Identify which cell holds the provided text, then report its [x, y] central coordinate. 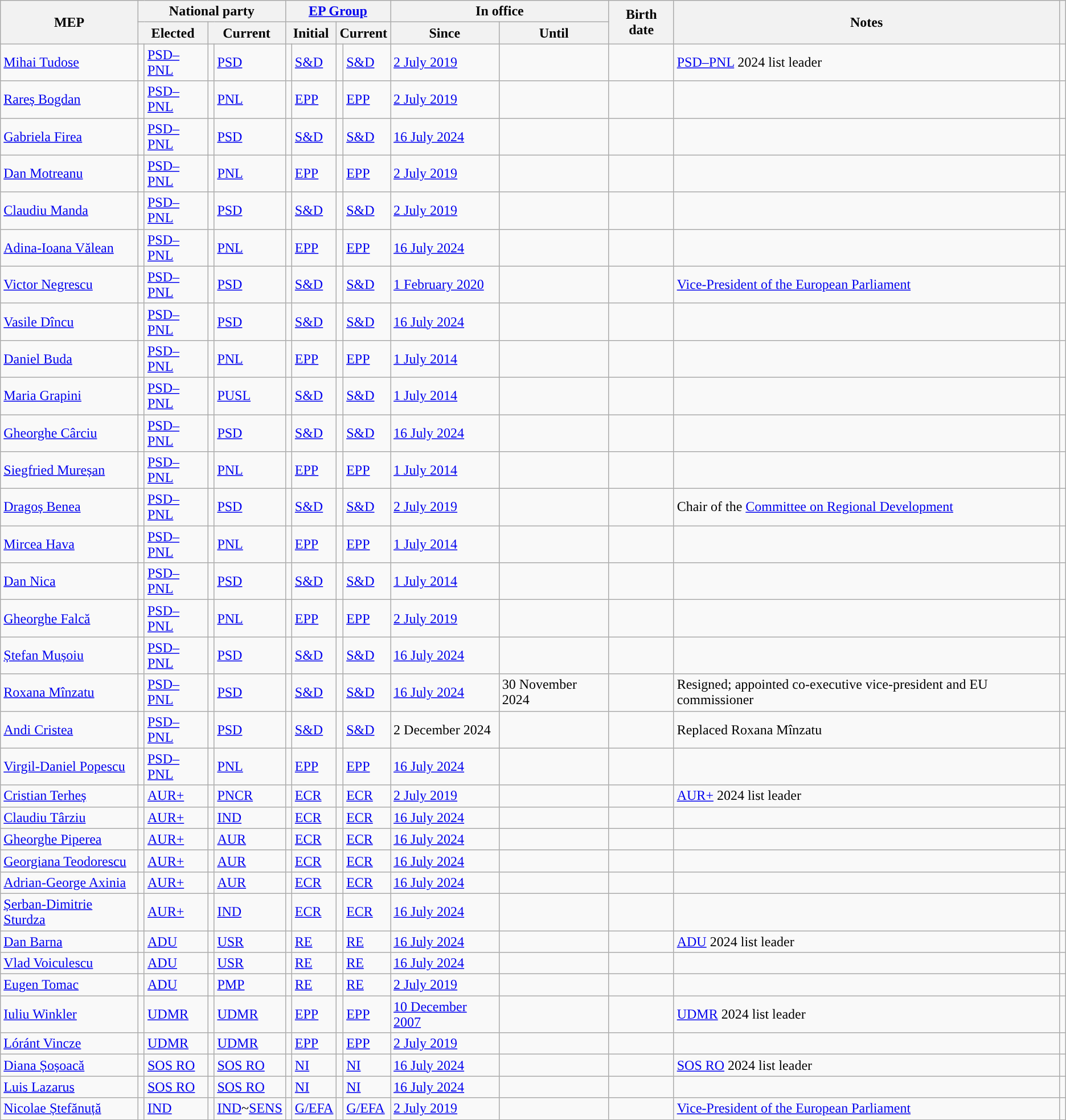
Gabriela Firea [69, 137]
Ștefan Mușoiu [69, 655]
Daniel Buda [69, 359]
Dan Barna [69, 942]
Notes [867, 22]
Luis Lazarus [69, 1087]
UDMR 2024 list leader [867, 1014]
2 December 2024 [445, 729]
10 December 2007 [445, 1014]
National party [212, 11]
Resigned; appointed co-executive vice-president and EU commissioner [867, 693]
1 February 2020 [445, 285]
30 November 2024 [553, 693]
Adrian-George Axinia [69, 882]
Gheorghe Cârciu [69, 433]
Nicolae Ștefănuță [69, 1109]
Dragoș Benea [69, 507]
Mircea Hava [69, 545]
Mihai Tudose [69, 63]
Adina-Ioana Vălean [69, 247]
Claudiu Târziu [69, 817]
Diana Șoșoacă [69, 1065]
Virgil-Daniel Popescu [69, 767]
Lóránt Vincze [69, 1044]
Chair of the Committee on Regional Development [867, 507]
Rareș Bogdan [69, 99]
Gheorghe Falcă [69, 619]
Cristian Terheș [69, 796]
Gheorghe Piperea [69, 839]
Birth date [641, 22]
MEP [69, 22]
Siegfried Mureșan [69, 471]
Claudiu Manda [69, 211]
Maria Grapini [69, 395]
PNCR [249, 796]
Dan Nica [69, 581]
In office [500, 11]
Since [445, 33]
Andi Cristea [69, 729]
PMP [249, 985]
EP Group [338, 11]
PSD–PNL 2024 list leader [867, 63]
Initial [311, 33]
ADU 2024 list leader [867, 942]
Georgiana Teodorescu [69, 861]
IND~SENS [249, 1109]
AUR+ 2024 list leader [867, 796]
SOS RO 2024 list leader [867, 1065]
PUSL [249, 395]
Dan Motreanu [69, 173]
Iuliu Winkler [69, 1014]
Until [553, 33]
Victor Negrescu [69, 285]
Vasile Dîncu [69, 321]
Eugen Tomac [69, 985]
Șerban-Dimitrie Sturdza [69, 911]
Elected [173, 33]
Replaced Roxana Mînzatu [867, 729]
Vlad Voiculescu [69, 963]
Roxana Mînzatu [69, 693]
